Extract the (X, Y) coordinate from the center of the cell holding the provided text.  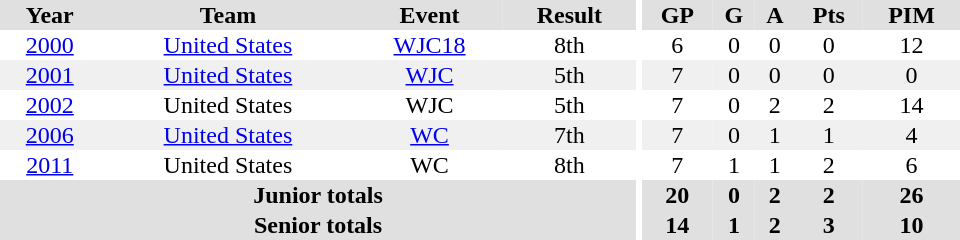
2002 (50, 105)
2000 (50, 45)
WJC18 (429, 45)
Team (228, 15)
A (775, 15)
20 (678, 195)
GP (678, 15)
26 (912, 195)
2011 (50, 165)
G (734, 15)
10 (912, 225)
Junior totals (318, 195)
2001 (50, 75)
4 (912, 135)
Result (570, 15)
Pts (829, 15)
Year (50, 15)
3 (829, 225)
PIM (912, 15)
Senior totals (318, 225)
2006 (50, 135)
7th (570, 135)
12 (912, 45)
Event (429, 15)
